Extract the [X, Y] coordinate from the center of the cell holding the provided text.  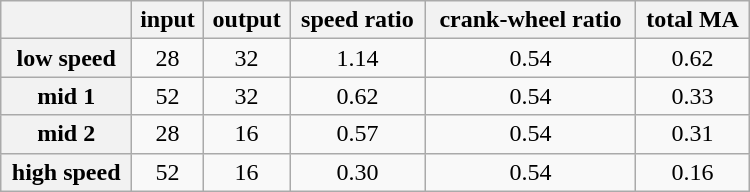
0.16 [692, 172]
input [168, 20]
1.14 [358, 58]
high speed [66, 172]
0.57 [358, 134]
mid 1 [66, 96]
0.30 [358, 172]
0.33 [692, 96]
total MA [692, 20]
output [246, 20]
mid 2 [66, 134]
crank-wheel ratio [530, 20]
speed ratio [358, 20]
low speed [66, 58]
0.31 [692, 134]
